Return the (X, Y) coordinate for the center point of the cell that contains the specified text.  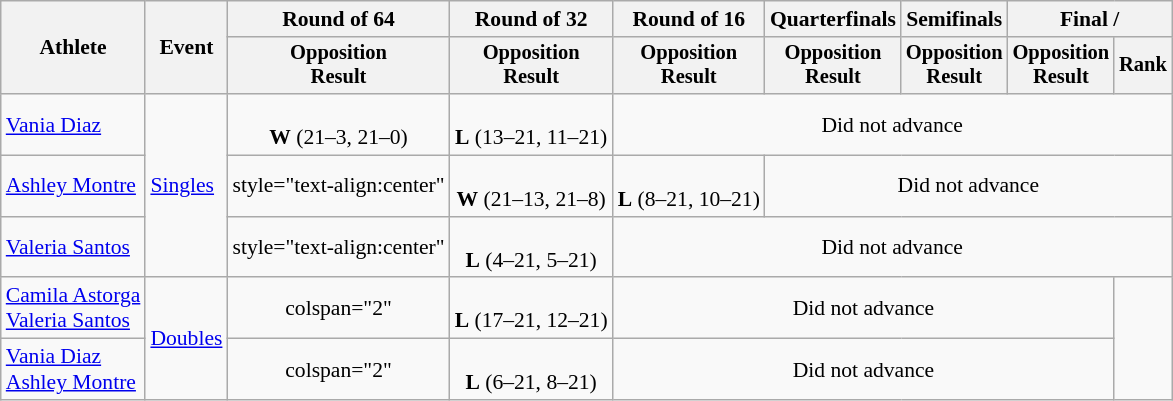
Singles (186, 186)
Doubles (186, 339)
Ashley Montre (74, 186)
Semifinals (954, 19)
Camila AstorgaValeria Santos (74, 308)
Valeria Santos (74, 248)
L (13–21, 11–21) (532, 124)
Vania DiazAshley Montre (74, 370)
Rank (1143, 66)
Round of 32 (532, 19)
L (8–21, 10–21) (689, 186)
Final / (1090, 19)
Vania Diaz (74, 124)
Round of 64 (338, 19)
L (6–21, 8–21) (532, 370)
Round of 16 (689, 19)
W (21–3, 21–0) (338, 124)
W (21–13, 21–8) (532, 186)
Quarterfinals (833, 19)
Event (186, 48)
L (17–21, 12–21) (532, 308)
L (4–21, 5–21) (532, 248)
Athlete (74, 48)
